Identify which cell holds the provided text, then report its (X, Y) central coordinate. 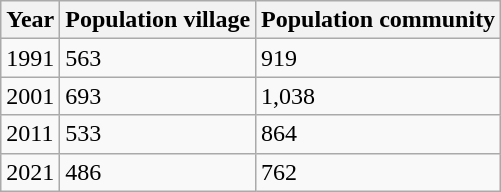
2011 (30, 134)
486 (158, 172)
2001 (30, 96)
1991 (30, 58)
563 (158, 58)
533 (158, 134)
762 (378, 172)
Population community (378, 20)
919 (378, 58)
2021 (30, 172)
Year (30, 20)
864 (378, 134)
1,038 (378, 96)
693 (158, 96)
Population village (158, 20)
